Search for the cell housing the specified text and yield its [X, Y] center coordinate. 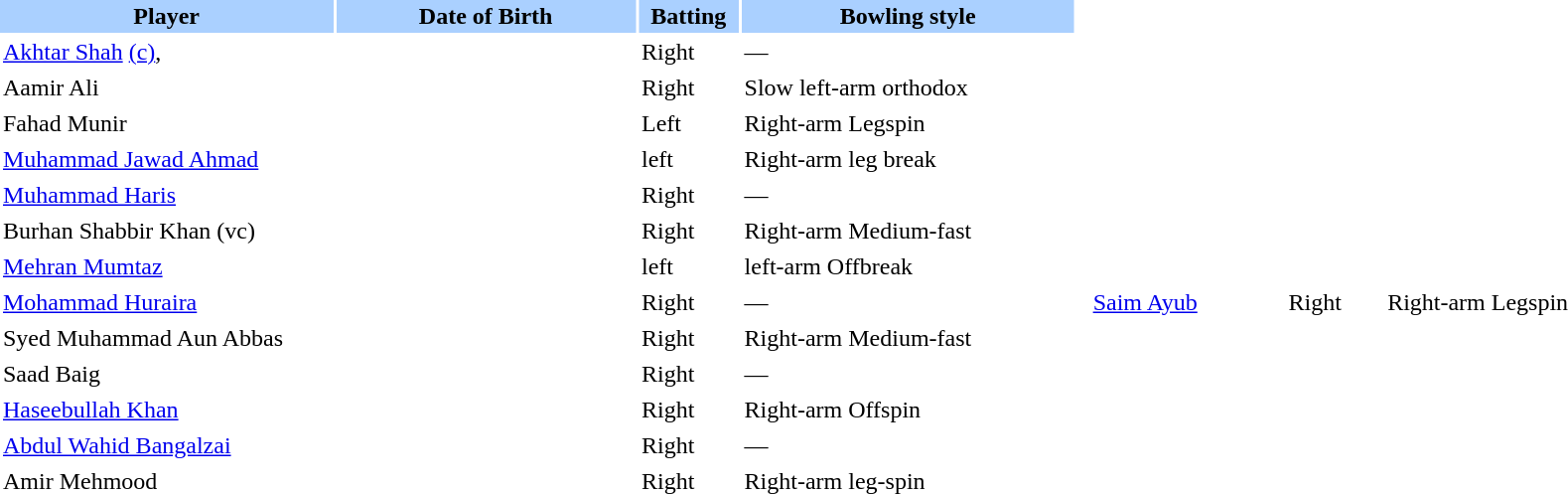
Left [689, 123]
Right-arm Offspin [908, 410]
Fahad Munir [167, 123]
Muhammad Haris [167, 195]
Aamir Ali [167, 87]
Right-arm leg break [908, 159]
Slow left-arm orthodox [908, 87]
Abdul Wahid Bangalzai [167, 445]
Akhtar Shah (c), [167, 52]
Date of Birth [486, 16]
Saim Ayub [1180, 302]
Batting [689, 16]
Mehran Mumtaz [167, 266]
Muhammad Jawad Ahmad [167, 159]
Burhan Shabbir Khan (vc) [167, 231]
left-arm Offbreak [908, 266]
Mohammad Huraira [167, 302]
Player [167, 16]
Right-arm Legspin [908, 123]
Bowling style [908, 16]
Syed Muhammad Aun Abbas [167, 338]
Saad Baig [167, 374]
Haseebullah Khan [167, 410]
